Determine the (x, y) coordinate at the center of the cell enclosing the given text.  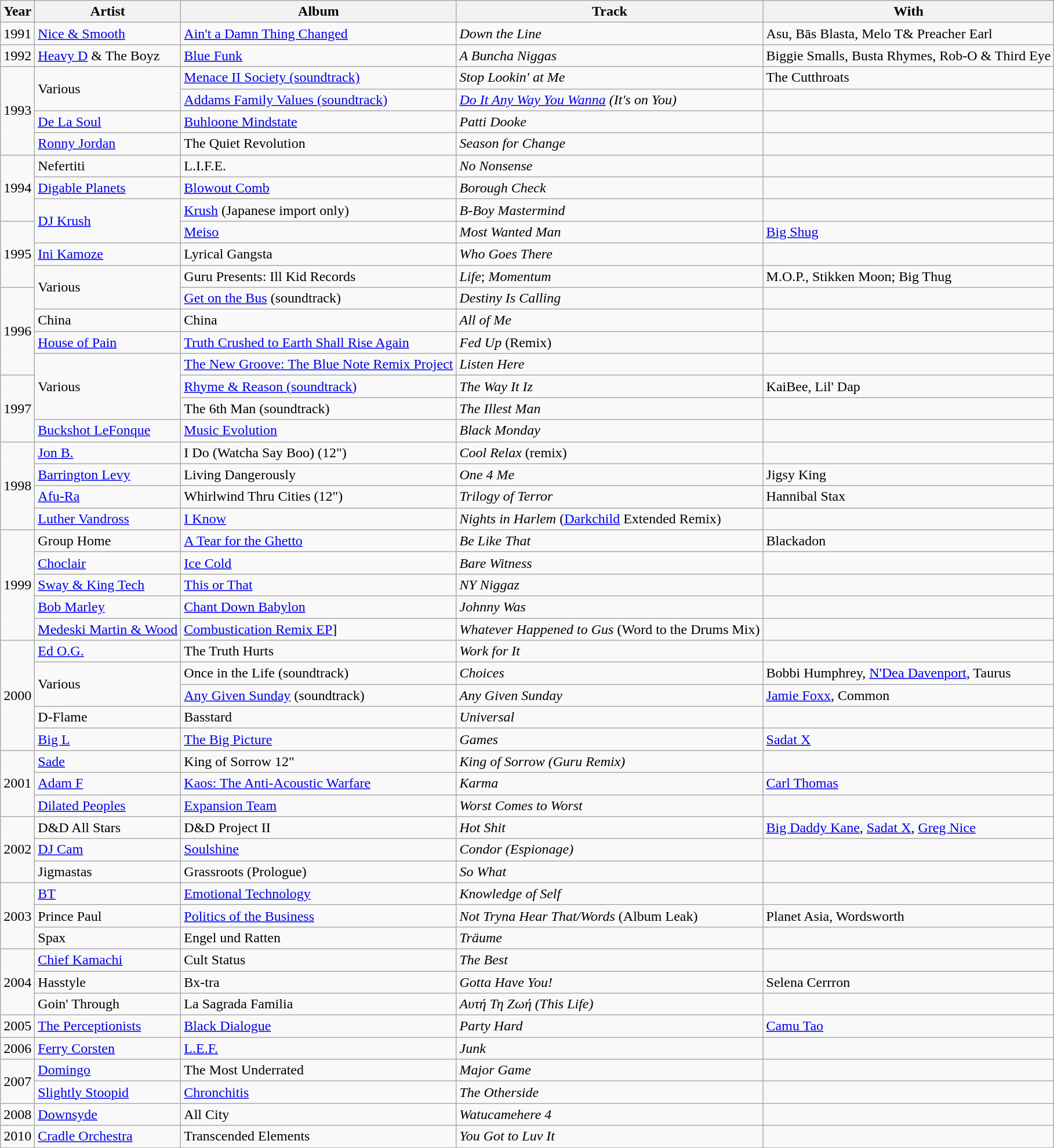
Afu-Ra (108, 497)
Life; Momentum (610, 276)
Choclair (108, 563)
Transcended Elements (319, 1136)
Stop Lookin' at Me (610, 78)
King of Sorrow (Guru Remix) (610, 761)
Universal (610, 717)
Karma (610, 783)
Ice Cold (319, 563)
Cradle Orchestra (108, 1136)
Jigsy King (908, 475)
You Got to Luv It (610, 1136)
L.E.F. (319, 1048)
All of Me (610, 320)
Medeski Martin & Wood (108, 629)
The Truth Hurts (319, 651)
Spax (108, 938)
Expansion Team (319, 806)
2003 (17, 916)
Bare Witness (610, 563)
2004 (17, 982)
Domingo (108, 1070)
Whatever Happened to Gus (Word to the Drums Mix) (610, 629)
Buhloone Mindstate (319, 122)
Combustication Remix EP] (319, 629)
Listen Here (610, 365)
Downsyde (108, 1114)
Whirlwind Thru Cities (12") (319, 497)
Addams Family Values (soundtrack) (319, 100)
2002 (17, 850)
Trilogy of Terror (610, 497)
1994 (17, 188)
Be Like That (610, 541)
Buckshot LeFonque (108, 431)
Choices (610, 673)
Kaos: The Anti-Acoustic Warfare (319, 783)
Camu Tao (908, 1026)
1996 (17, 331)
Truth Crushed to Earth Shall Rise Again (319, 342)
Fed Up (Remix) (610, 342)
D-Flame (108, 717)
Worst Comes to Worst (610, 806)
The New Groove: The Blue Note Remix Project (319, 365)
DJ Krush (108, 221)
Living Dangerously (319, 475)
Chronchitis (319, 1092)
Big L (108, 739)
Asu, Bās Blasta, Melo T& Preacher Earl (908, 34)
Blue Funk (319, 56)
M.O.P., Stikken Moon; Big Thug (908, 276)
Album (319, 12)
Sadat X (908, 739)
Selena Cerrron (908, 982)
House of Pain (108, 342)
Knowledge of Self (610, 894)
2006 (17, 1048)
Nice & Smooth (108, 34)
Lyrical Gangsta (319, 254)
Bx-tra (319, 982)
Jon B. (108, 453)
L.I.F.E. (319, 166)
The Cutthroats (908, 78)
Nefertiti (108, 166)
Most Wanted Man (610, 232)
Nights in Harlem (Darkchild Extended Remix) (610, 519)
Season for Change (610, 144)
Group Home (108, 541)
Year (17, 12)
Heavy D & The Boyz (108, 56)
The Big Picture (319, 739)
I Do (Watcha Say Boo) (12") (319, 453)
All City (319, 1114)
Once in the Life (soundtrack) (319, 673)
Not Tryna Hear That/Words (Album Leak) (610, 916)
King of Sorrow 12" (319, 761)
Meiso (319, 232)
2008 (17, 1114)
A Buncha Niggas (610, 56)
1992 (17, 56)
One 4 Me (610, 475)
Jigmastas (108, 872)
Biggie Smalls, Busta Rhymes, Rob-O & Third Eye (908, 56)
1991 (17, 34)
Dilated Peoples (108, 806)
1995 (17, 254)
The Quiet Revolution (319, 144)
Luther Vandross (108, 519)
The Otherside (610, 1092)
No Nonsense (610, 166)
This or That (319, 585)
The Illest Man (610, 409)
Αυτή Τη Ζωή (This Life) (610, 1004)
The Most Underrated (319, 1070)
NY Niggaz (610, 585)
BT (108, 894)
Ain't a Damn Thing Changed (319, 34)
Sway & King Tech (108, 585)
The Way It Iz (610, 387)
Menace II Society (soundtrack) (319, 78)
Hot Shit (610, 828)
Engel und Ratten (319, 938)
Digable Planets (108, 188)
Junk (610, 1048)
Jamie Foxx, Common (908, 695)
A Tear for the Ghetto (319, 541)
The 6th Man (soundtrack) (319, 409)
Krush (Japanese import only) (319, 210)
Soulshine (319, 850)
Big Daddy Kane, Sadat X, Greg Nice (908, 828)
Goin' Through (108, 1004)
Chief Kamachi (108, 960)
Ferry Corsten (108, 1048)
Borough Check (610, 188)
Who Goes There (610, 254)
KaiBee, Lil' Dap (908, 387)
Guru Presents: Ill Kid Records (319, 276)
Black Dialogue (319, 1026)
Sade (108, 761)
D&D All Stars (108, 828)
Rhyme & Reason (soundtrack) (319, 387)
Music Evolution (319, 431)
Track (610, 12)
Big Shug (908, 232)
Artist (108, 12)
Condor (Espionage) (610, 850)
Cult Status (319, 960)
La Sagrada Familia (319, 1004)
Major Game (610, 1070)
1999 (17, 585)
Ed O.G. (108, 651)
Party Hard (610, 1026)
Ronny Jordan (108, 144)
Blowout Comb (319, 188)
DJ Cam (108, 850)
Chant Down Babylon (319, 607)
Grassroots (Prologue) (319, 872)
Any Given Sunday (610, 695)
Do It Any Way You Wanna (It's on You) (610, 100)
Hasstyle (108, 982)
Destiny Is Calling (610, 298)
Cool Relax (remix) (610, 453)
Basstard (319, 717)
Work for It (610, 651)
Get on the Bus (soundtrack) (319, 298)
Watucamehere 4 (610, 1114)
2007 (17, 1081)
The Perceptionists (108, 1026)
Emotional Technology (319, 894)
Any Given Sunday (soundtrack) (319, 695)
Adam F (108, 783)
I Know (319, 519)
Gotta Have You! (610, 982)
With (908, 12)
Politics of the Business (319, 916)
1993 (17, 111)
Carl Thomas (908, 783)
2001 (17, 783)
The Best (610, 960)
De La Soul (108, 122)
So What (610, 872)
Patti Dooke (610, 122)
Hannibal Stax (908, 497)
Blackadon (908, 541)
Bobbi Humphrey, N'Dea Davenport, Taurus (908, 673)
Ini Kamoze (108, 254)
Down the Line (610, 34)
Games (610, 739)
2000 (17, 695)
Träume (610, 938)
Prince Paul (108, 916)
Slightly Stoopid (108, 1092)
Johnny Was (610, 607)
1998 (17, 486)
1997 (17, 409)
2010 (17, 1136)
Planet Asia, Wordsworth (908, 916)
Bob Marley (108, 607)
D&D Project II (319, 828)
2005 (17, 1026)
Barrington Levy (108, 475)
Black Monday (610, 431)
B-Boy Mastermind (610, 210)
